From the cell containing the given text, extract its center point as [x, y] coordinate. 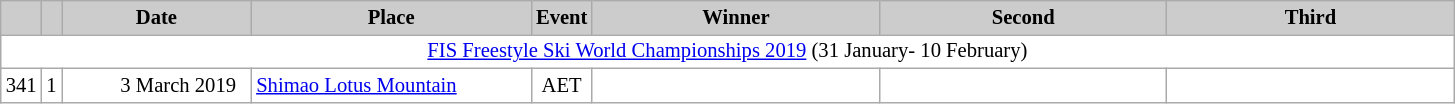
Date [157, 17]
AET [562, 85]
Winner [736, 17]
Shimao Lotus Mountain [391, 85]
Second [1024, 17]
FIS Freestyle Ski World Championships 2019 (31 January- 10 February) [728, 51]
1 [51, 85]
Place [391, 17]
3 March 2019 [157, 85]
Third [1310, 17]
Event [562, 17]
341 [22, 85]
